Return the (X, Y) coordinate for the center point of the cell that contains the specified text.  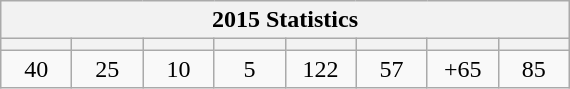
122 (320, 69)
10 (178, 69)
40 (36, 69)
2015 Statistics (285, 20)
5 (250, 69)
25 (108, 69)
57 (392, 69)
+65 (462, 69)
85 (534, 69)
